Output the [X, Y] coordinate of the center of the cell containing the given text.  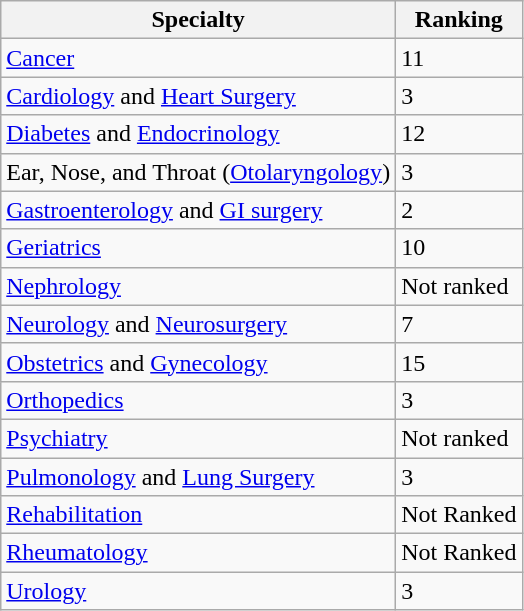
10 [459, 248]
11 [459, 58]
Diabetes and Endocrinology [198, 134]
Gastroenterology and GI surgery [198, 210]
Urology [198, 591]
Ranking [459, 20]
Obstetrics and Gynecology [198, 362]
Psychiatry [198, 438]
7 [459, 324]
12 [459, 134]
15 [459, 362]
2 [459, 210]
Rheumatology [198, 553]
Cardiology and Heart Surgery [198, 96]
Orthopedics [198, 400]
Rehabilitation [198, 515]
Neurology and Neurosurgery [198, 324]
Specialty [198, 20]
Geriatrics [198, 248]
Pulmonology and Lung Surgery [198, 477]
Cancer [198, 58]
Ear, Nose, and Throat (Otolaryngology) [198, 172]
Nephrology [198, 286]
